Output the [x, y] coordinate of the center of the cell containing the given text.  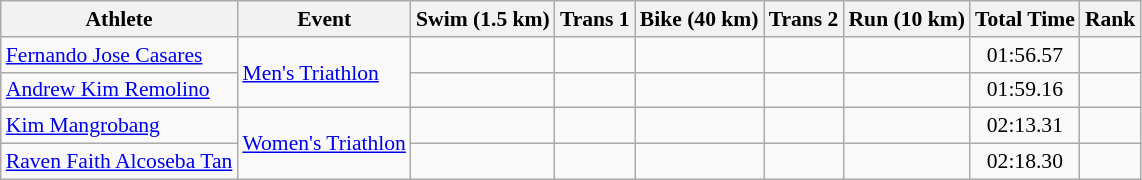
01:56.57 [1025, 55]
Women's Triathlon [324, 144]
Bike (40 km) [700, 19]
Men's Triathlon [324, 72]
Event [324, 19]
02:13.31 [1025, 126]
Total Time [1025, 19]
Fernando Jose Casares [120, 55]
Swim (1.5 km) [483, 19]
Raven Faith Alcoseba Tan [120, 162]
Andrew Kim Remolino [120, 90]
02:18.30 [1025, 162]
Kim Mangrobang [120, 126]
01:59.16 [1025, 90]
Trans 1 [595, 19]
Run (10 km) [906, 19]
Trans 2 [804, 19]
Athlete [120, 19]
Rank [1110, 19]
